Return (x, y) of the center of cell containing provided text 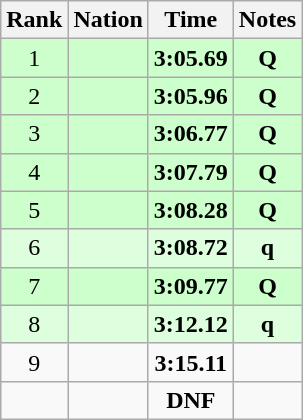
9 (34, 362)
3:05.96 (190, 96)
4 (34, 172)
3:08.72 (190, 248)
Rank (34, 20)
Notes (267, 20)
3:07.79 (190, 172)
3:09.77 (190, 286)
3:05.69 (190, 58)
DNF (190, 400)
2 (34, 96)
3:12.12 (190, 324)
5 (34, 210)
1 (34, 58)
3:06.77 (190, 134)
8 (34, 324)
7 (34, 286)
Time (190, 20)
3:08.28 (190, 210)
Nation (108, 20)
3 (34, 134)
3:15.11 (190, 362)
6 (34, 248)
